Pinpoint the cell where the given text exists, returning its [x, y] midpoint coordinate. 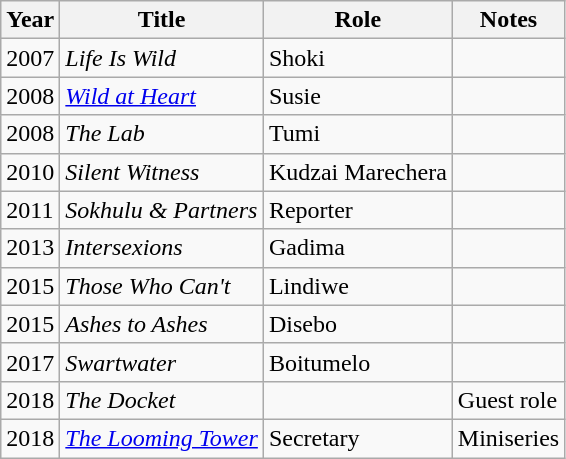
Miniseries [508, 438]
2013 [30, 248]
Intersexions [162, 248]
The Docket [162, 400]
2011 [30, 210]
Boitumelo [358, 362]
Shoki [358, 58]
Year [30, 20]
Swartwater [162, 362]
2017 [30, 362]
Sokhulu & Partners [162, 210]
Secretary [358, 438]
Ashes to Ashes [162, 324]
2010 [30, 172]
Susie [358, 96]
Tumi [358, 134]
Notes [508, 20]
Life Is Wild [162, 58]
Wild at Heart [162, 96]
Guest role [508, 400]
Silent Witness [162, 172]
Title [162, 20]
Kudzai Marechera [358, 172]
Lindiwe [358, 286]
Those Who Can't [162, 286]
Gadima [358, 248]
Role [358, 20]
The Lab [162, 134]
Disebo [358, 324]
Reporter [358, 210]
The Looming Tower [162, 438]
2007 [30, 58]
